Provide the (X, Y) coordinate of the cell's center where the given text is located.  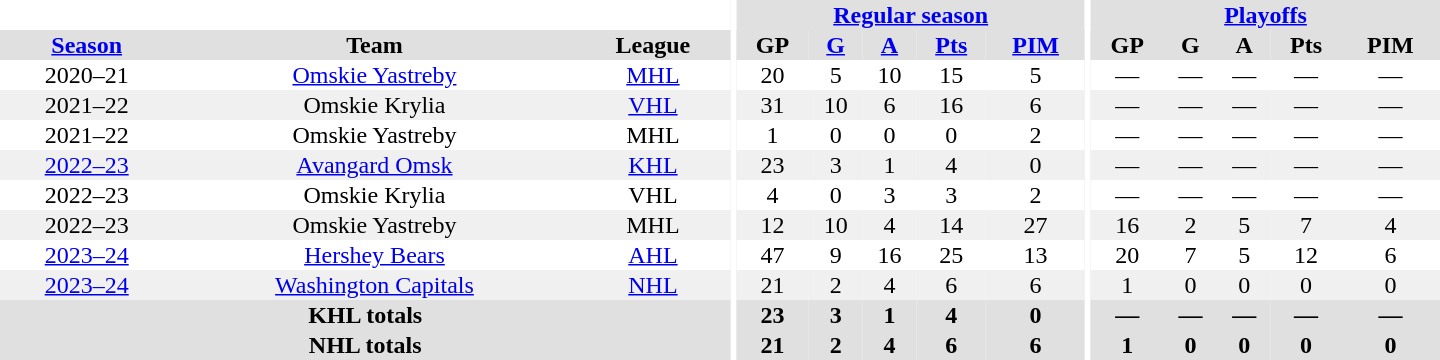
Season (86, 45)
KHL (654, 165)
2020–21 (86, 75)
League (654, 45)
Hershey Bears (374, 255)
Regular season (910, 15)
47 (772, 255)
9 (836, 255)
15 (951, 75)
Playoffs (1266, 15)
NHL (654, 285)
13 (1036, 255)
25 (951, 255)
Avangard Omsk (374, 165)
27 (1036, 225)
14 (951, 225)
NHL totals (365, 345)
31 (772, 105)
Team (374, 45)
KHL totals (365, 315)
AHL (654, 255)
Washington Capitals (374, 285)
